Output the (X, Y) coordinate of the center of the cell containing the given text.  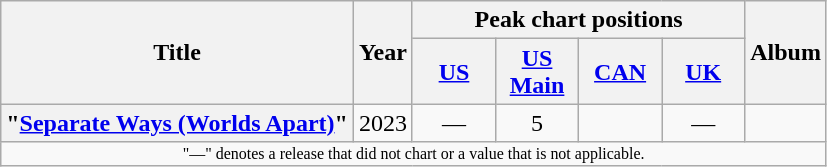
US (454, 72)
UK (704, 72)
"—" denotes a release that did not chart or a value that is not applicable. (414, 154)
US Main (538, 72)
"Separate Ways (Worlds Apart)" (178, 123)
5 (538, 123)
Year (382, 52)
Album (786, 52)
Peak chart positions (578, 20)
CAN (620, 72)
Title (178, 52)
2023 (382, 123)
